Locate the cell with the specified text and output its [x, y] center coordinate. 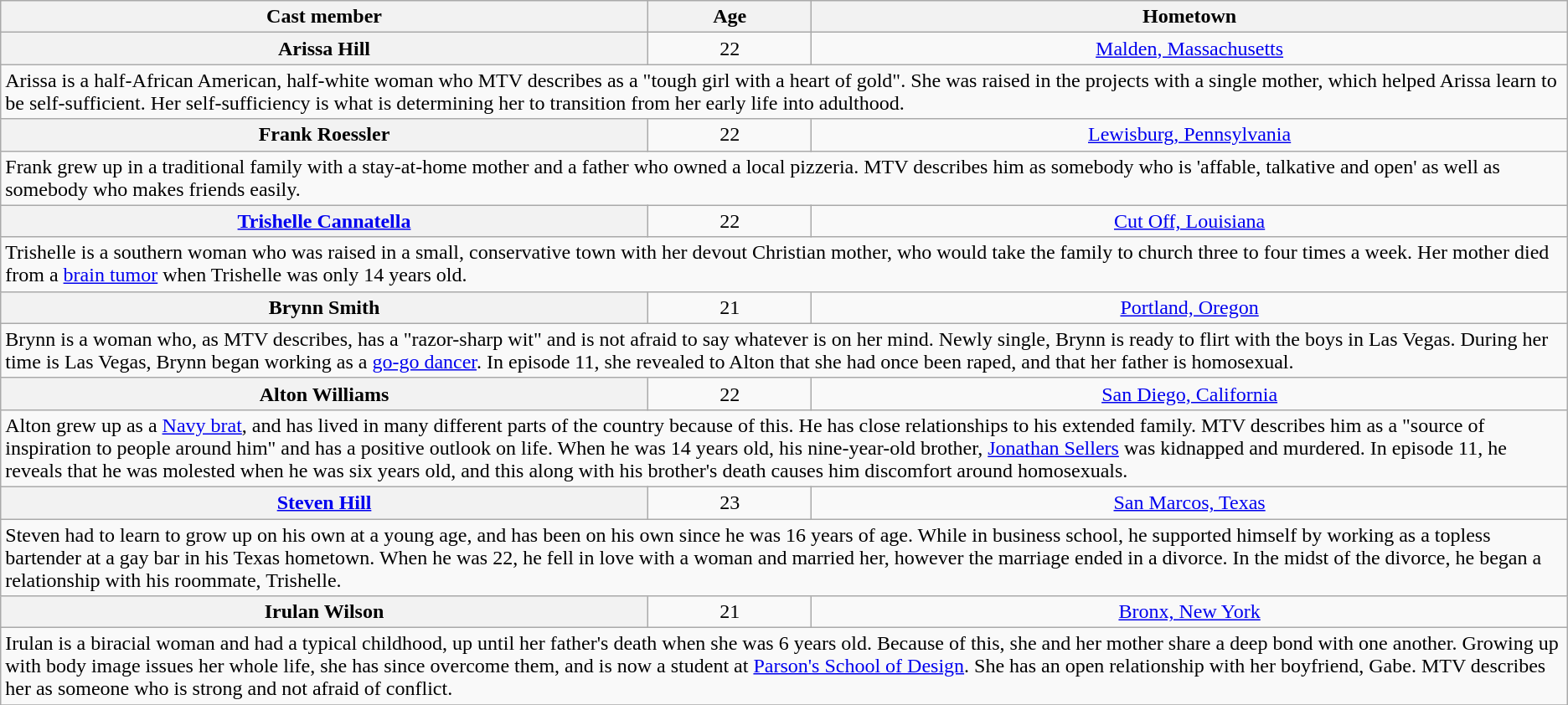
San Marcos, Texas [1189, 502]
Alton Williams [325, 394]
Bronx, New York [1189, 612]
Arissa Hill [325, 49]
Irulan Wilson [325, 612]
Age [730, 17]
Frank Roessler [325, 135]
Lewisburg, Pennsylvania [1189, 135]
Brynn Smith [325, 307]
23 [730, 502]
Malden, Massachusetts [1189, 49]
Trishelle Cannatella [325, 221]
Portland, Oregon [1189, 307]
San Diego, California [1189, 394]
Steven Hill [325, 502]
Hometown [1189, 17]
Cast member [325, 17]
Cut Off, Louisiana [1189, 221]
